Return (X, Y) of the center of cell containing provided text 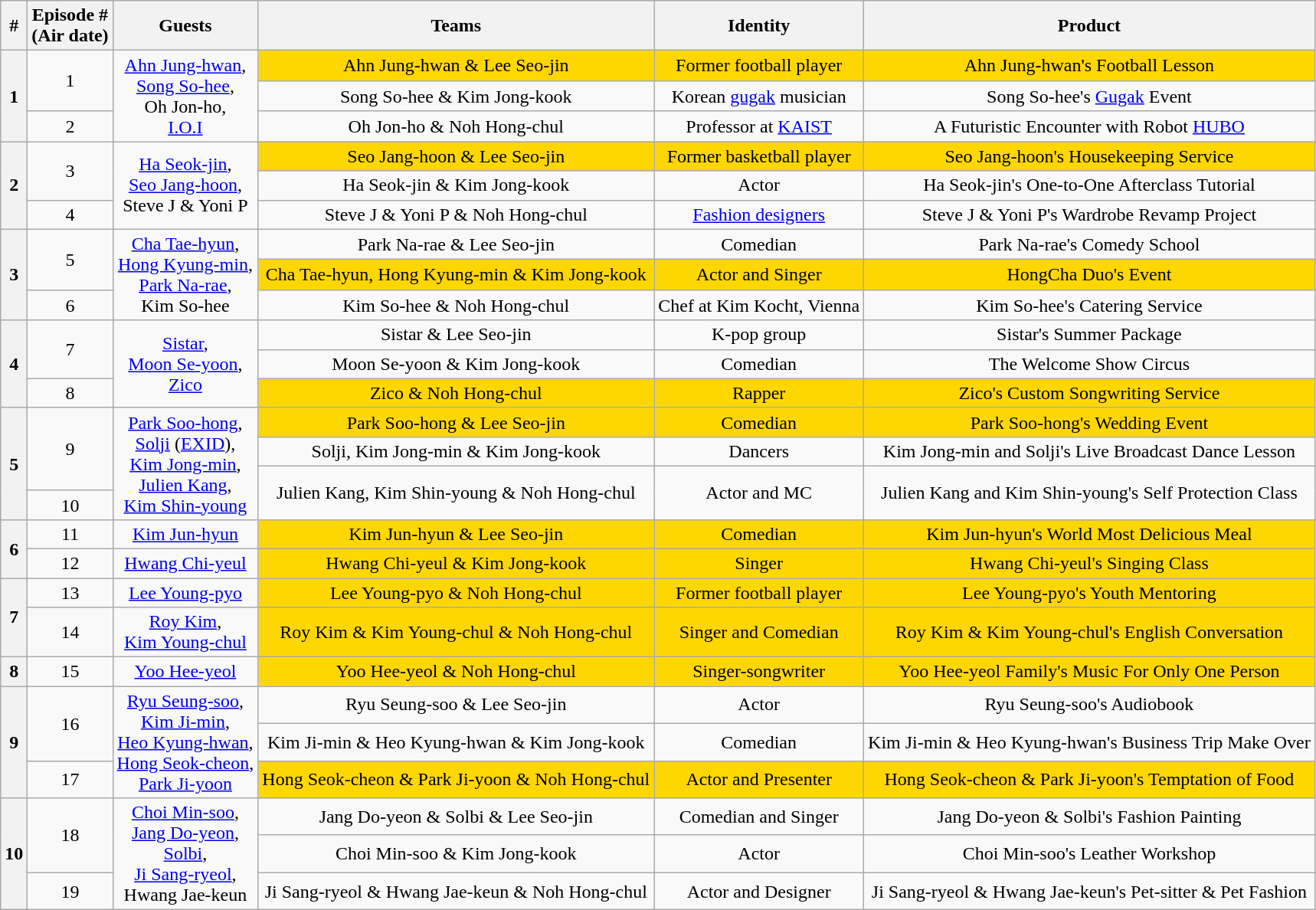
Kim So-hee & Noh Hong-chul (457, 305)
Kim Ji-min & Heo Kyung-hwan's Business Trip Make Over (1089, 741)
Yoo Hee-yeol (185, 672)
Hwang Chi-yeul (185, 563)
Actor and Designer (759, 892)
Kim Jun-hyun (185, 534)
Roy Kim,Kim Young-chul (185, 633)
Hong Seok-cheon & Park Ji-yoon's Temptation of Food (1089, 780)
19 (70, 892)
Park Soo-hong,Solji (EXID),Kim Jong-min,Julien Kang,Kim Shin-young (185, 463)
Julien Kang, Kim Shin-young & Noh Hong-chul (457, 493)
Ryu Seung-soo & Lee Seo-jin (457, 705)
17 (70, 780)
Park Soo-hong & Lee Seo-jin (457, 422)
Actor and Singer (759, 275)
Rapper (759, 393)
Lee Young-pyo's Youth Mentoring (1089, 592)
Steve J & Yoni P's Wardrobe Revamp Project (1089, 214)
18 (70, 835)
Kim So-hee's Catering Service (1089, 305)
Episode #(Air date) (70, 26)
Moon Se-yoon & Kim Jong-kook (457, 364)
Roy Kim & Kim Young-chul's English Conversation (1089, 633)
# (14, 26)
Cha Tae-hyun,Hong Kyung-min,Park Na-rae,Kim So-hee (185, 274)
Oh Jon-ho & Noh Hong-chul (457, 126)
Product (1089, 26)
Ha Seok-jin's One-to-One Afterclass Tutorial (1089, 185)
12 (70, 563)
Hwang Chi-yeul's Singing Class (1089, 563)
Ha Seok-jin & Kim Jong-kook (457, 185)
Kim Jun-hyun's World Most Delicious Meal (1089, 534)
Kim Ji-min & Heo Kyung-hwan & Kim Jong-kook (457, 741)
Yoo Hee-yeol & Noh Hong-chul (457, 672)
Teams (457, 26)
Fashion designers (759, 214)
Choi Min-soo,Jang Do-yeon,Solbi,Ji Sang-ryeol,Hwang Jae-keun (185, 854)
Seo Jang-hoon's Housekeeping Service (1089, 156)
Solji, Kim Jong-min & Kim Jong-kook (457, 451)
Hong Seok-cheon & Park Ji-yoon & Noh Hong-chul (457, 780)
Ahn Jung-hwan & Lee Seo-jin (457, 66)
Roy Kim & Kim Young-chul & Noh Hong-chul (457, 633)
Singer (759, 563)
Actor and MC (759, 493)
15 (70, 672)
Singer and Comedian (759, 633)
Singer-songwriter (759, 672)
Kim Jong-min and Solji's Live Broadcast Dance Lesson (1089, 451)
Ahn Jung-hwan,Song So-hee,Oh Jon-ho,I.O.I (185, 97)
Guests (185, 26)
Identity (759, 26)
Zico & Noh Hong-chul (457, 393)
Sistar's Summer Package (1089, 335)
Ha Seok-jin,Seo Jang-hoon,Steve J & Yoni P (185, 185)
Kim Jun-hyun & Lee Seo-jin (457, 534)
Song So-hee & Kim Jong-kook (457, 96)
Park Na-rae & Lee Seo-jin (457, 244)
Zico's Custom Songwriting Service (1089, 393)
Sistar & Lee Seo-jin (457, 335)
Choi Min-soo & Kim Jong-kook (457, 853)
Choi Min-soo's Leather Workshop (1089, 853)
Park Na-rae's Comedy School (1089, 244)
Ahn Jung-hwan's Football Lesson (1089, 66)
Lee Young-pyo & Noh Hong-chul (457, 592)
Chef at Kim Kocht, Vienna (759, 305)
Lee Young-pyo (185, 592)
Ji Sang-ryeol & Hwang Jae-keun's Pet-sitter & Pet Fashion (1089, 892)
The Welcome Show Circus (1089, 364)
Ryu Seung-soo,Kim Ji-min,Heo Kyung-hwan,Hong Seok-cheon,Park Ji-yoon (185, 742)
Cha Tae-hyun, Hong Kyung-min & Kim Jong-kook (457, 275)
K-pop group (759, 335)
Korean gugak musician (759, 96)
Comedian and Singer (759, 817)
13 (70, 592)
14 (70, 633)
Jang Do-yeon & Solbi & Lee Seo-jin (457, 817)
Ryu Seung-soo's Audiobook (1089, 705)
Jang Do-yeon & Solbi's Fashion Painting (1089, 817)
Professor at KAIST (759, 126)
Yoo Hee-yeol Family's Music For Only One Person (1089, 672)
Dancers (759, 451)
Park Soo-hong's Wedding Event (1089, 422)
Former basketball player (759, 156)
Hwang Chi-yeul & Kim Jong-kook (457, 563)
Ji Sang-ryeol & Hwang Jae-keun & Noh Hong-chul (457, 892)
Sistar,Moon Se-yoon,Zico (185, 364)
Seo Jang-hoon & Lee Seo-jin (457, 156)
HongCha Duo's Event (1089, 275)
Steve J & Yoni P & Noh Hong-chul (457, 214)
Song So-hee's Gugak Event (1089, 96)
11 (70, 534)
16 (70, 723)
Actor and Presenter (759, 780)
A Futuristic Encounter with Robot HUBO (1089, 126)
Julien Kang and Kim Shin-young's Self Protection Class (1089, 493)
